Return (x, y) of the center of cell containing provided text 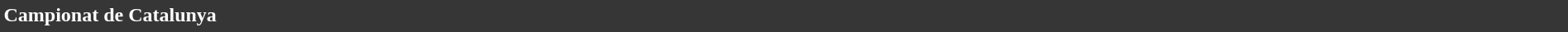
Campionat de Catalunya (784, 15)
